Return [x, y] of the center of cell containing provided text 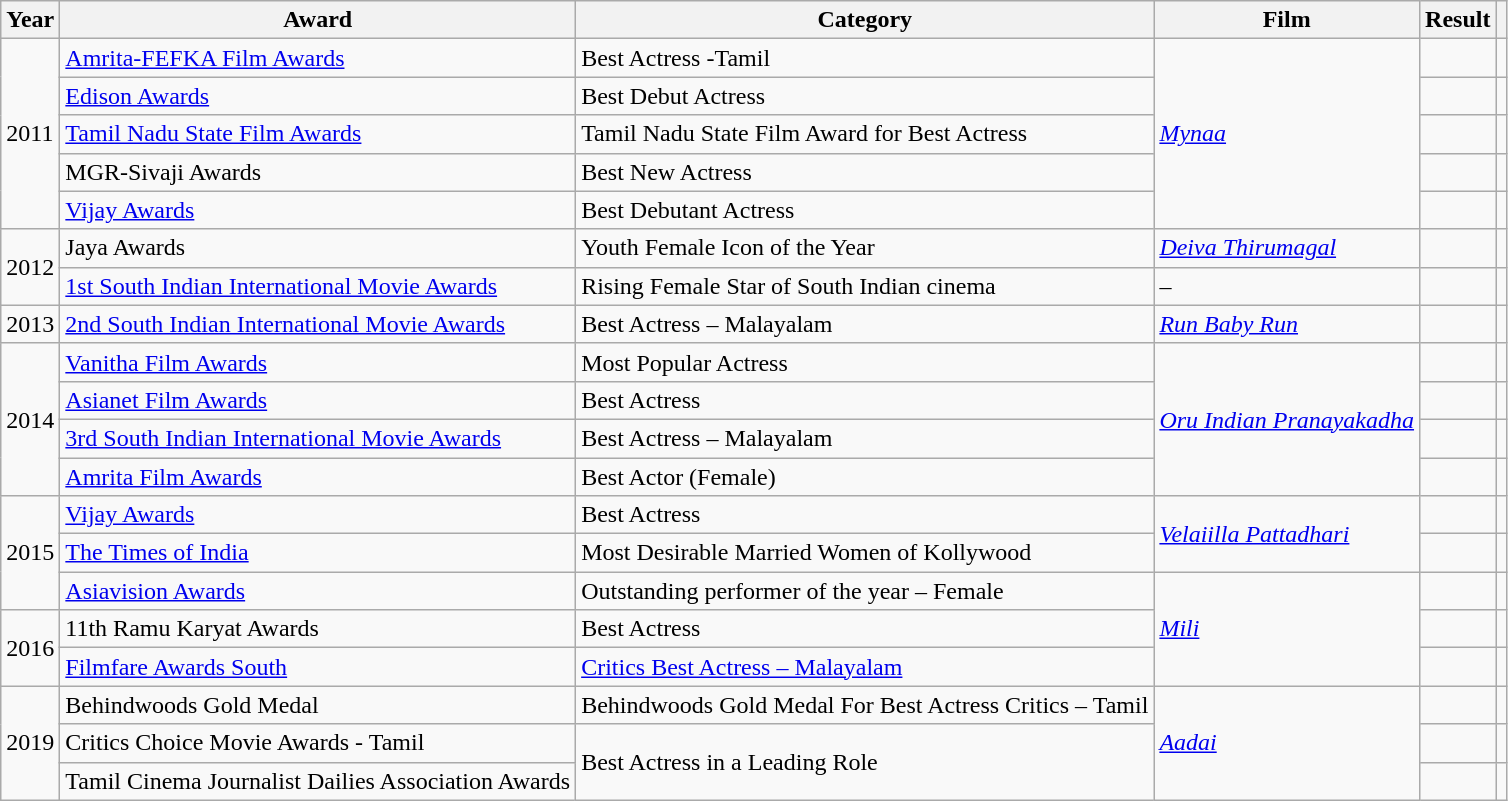
Deiva Thirumagal [1287, 248]
11th Ramu Karyat Awards [318, 629]
Film [1287, 20]
Award [318, 20]
Best New Actress [865, 172]
Amrita-FEFKA Film Awards [318, 58]
Mynaa [1287, 134]
2014 [30, 419]
Best Actress in a Leading Role [865, 762]
MGR-Sivaji Awards [318, 172]
Result [1458, 20]
2019 [30, 743]
Run Baby Run [1287, 324]
Tamil Nadu State Film Award for Best Actress [865, 134]
Outstanding performer of the year – Female [865, 591]
Most Popular Actress [865, 362]
Critics Best Actress – Malayalam [865, 667]
Best Actor (Female) [865, 477]
Rising Female Star of South Indian cinema [865, 286]
The Times of India [318, 553]
Most Desirable Married Women of Kollywood [865, 553]
Category [865, 20]
Behindwoods Gold Medal [318, 705]
2016 [30, 648]
Vanitha Film Awards [318, 362]
Best Debutant Actress [865, 210]
Asianet Film Awards [318, 400]
Critics Choice Movie Awards - Tamil [318, 743]
2015 [30, 553]
2011 [30, 134]
Best Actress -Tamil [865, 58]
Behindwoods Gold Medal For Best Actress Critics – Tamil [865, 705]
Velaiilla Pattadhari [1287, 534]
2012 [30, 267]
Amrita Film Awards [318, 477]
Oru Indian Pranayakadha [1287, 419]
Youth Female Icon of the Year [865, 248]
Tamil Nadu State Film Awards [318, 134]
2nd South Indian International Movie Awards [318, 324]
Aadai [1287, 743]
2013 [30, 324]
Best Debut Actress [865, 96]
– [1287, 286]
3rd South Indian International Movie Awards [318, 438]
Mili [1287, 629]
Jaya Awards [318, 248]
Year [30, 20]
Tamil Cinema Journalist Dailies Association Awards [318, 781]
Filmfare Awards South [318, 667]
1st South Indian International Movie Awards [318, 286]
Edison Awards [318, 96]
Asiavision Awards [318, 591]
